Pinpoint the cell where the given text exists, returning its [x, y] midpoint coordinate. 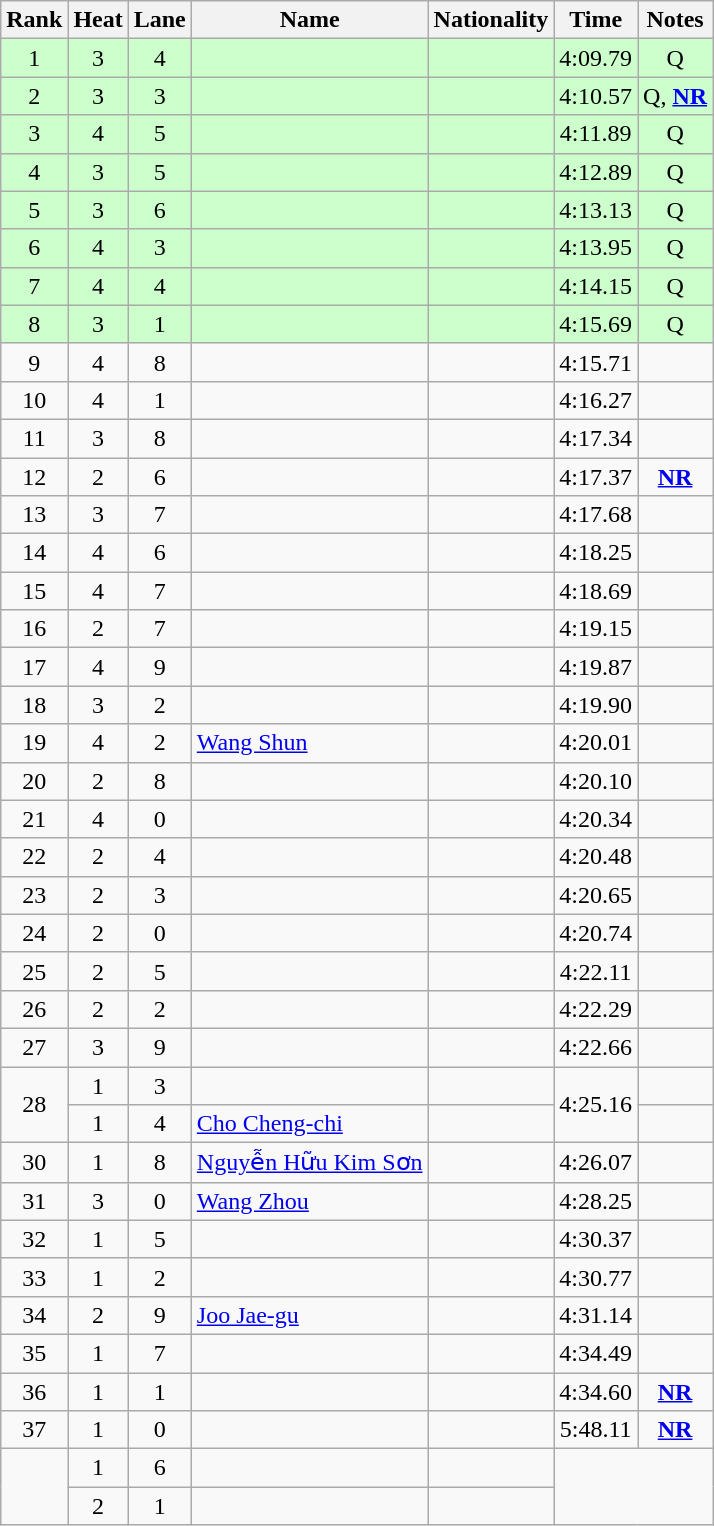
4:25.16 [596, 1104]
Nguyễn Hữu Kim Sơn [310, 1163]
10 [34, 400]
4:20.01 [596, 743]
4:19.15 [596, 629]
4:20.48 [596, 857]
4:26.07 [596, 1163]
Wang Zhou [310, 1201]
23 [34, 895]
4:20.65 [596, 895]
18 [34, 705]
4:34.60 [596, 1391]
Name [310, 20]
5:48.11 [596, 1430]
4:15.69 [596, 324]
4:19.87 [596, 667]
4:17.37 [596, 477]
4:09.79 [596, 58]
Heat [98, 20]
14 [34, 553]
4:16.27 [596, 400]
19 [34, 743]
36 [34, 1391]
4:18.69 [596, 591]
26 [34, 1009]
25 [34, 971]
32 [34, 1239]
Rank [34, 20]
4:22.11 [596, 971]
20 [34, 781]
17 [34, 667]
4:22.29 [596, 1009]
33 [34, 1277]
13 [34, 515]
16 [34, 629]
4:17.68 [596, 515]
Wang Shun [310, 743]
4:28.25 [596, 1201]
4:20.10 [596, 781]
35 [34, 1353]
4:30.77 [596, 1277]
37 [34, 1430]
21 [34, 819]
31 [34, 1201]
15 [34, 591]
Notes [676, 20]
Q, NR [676, 96]
27 [34, 1047]
4:18.25 [596, 553]
4:34.49 [596, 1353]
4:31.14 [596, 1315]
4:15.71 [596, 362]
4:20.34 [596, 819]
4:22.66 [596, 1047]
Time [596, 20]
Nationality [491, 20]
4:13.13 [596, 210]
34 [34, 1315]
4:10.57 [596, 96]
4:14.15 [596, 286]
11 [34, 438]
24 [34, 933]
4:17.34 [596, 438]
30 [34, 1163]
4:19.90 [596, 705]
12 [34, 477]
4:30.37 [596, 1239]
4:11.89 [596, 134]
28 [34, 1104]
4:20.74 [596, 933]
4:13.95 [596, 248]
4:12.89 [596, 172]
Lane [160, 20]
Joo Jae-gu [310, 1315]
Cho Cheng-chi [310, 1124]
22 [34, 857]
